Return the (X, Y) coordinate for the center point of the cell that contains the specified text.  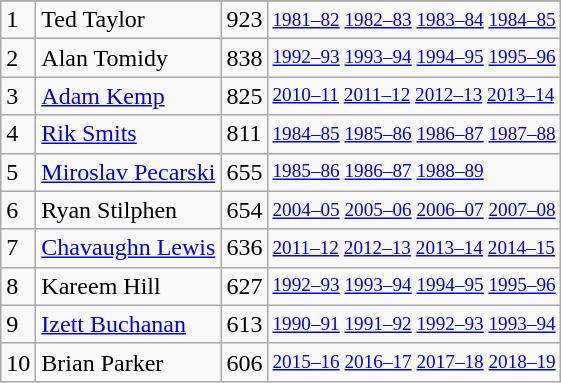
2011–12 2012–13 2013–14 2014–15 (414, 248)
Ted Taylor (128, 20)
Adam Kemp (128, 96)
Alan Tomidy (128, 58)
9 (18, 324)
2 (18, 58)
1 (18, 20)
Kareem Hill (128, 286)
636 (244, 248)
811 (244, 134)
6 (18, 210)
10 (18, 362)
Brian Parker (128, 362)
8 (18, 286)
1985–86 1986–87 1988–89 (414, 172)
825 (244, 96)
627 (244, 286)
606 (244, 362)
Izett Buchanan (128, 324)
1990–91 1991–92 1992–93 1993–94 (414, 324)
2004–05 2005–06 2006–07 2007–08 (414, 210)
1981–82 1982–83 1983–84 1984–85 (414, 20)
Rik Smits (128, 134)
838 (244, 58)
1984–85 1985–86 1986–87 1987–88 (414, 134)
2010–11 2011–12 2012–13 2013–14 (414, 96)
5 (18, 172)
655 (244, 172)
Ryan Stilphen (128, 210)
2015–16 2016–17 2017–18 2018–19 (414, 362)
923 (244, 20)
654 (244, 210)
7 (18, 248)
Miroslav Pecarski (128, 172)
3 (18, 96)
Chavaughn Lewis (128, 248)
613 (244, 324)
4 (18, 134)
